Extract the (x, y) coordinate from the center of the cell holding the provided text.  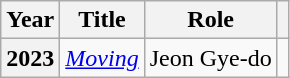
Role (210, 20)
2023 (30, 58)
Year (30, 20)
Title (102, 20)
Jeon Gye-do (210, 58)
Moving (102, 58)
